From the cell containing the given text, extract its center point as (X, Y) coordinate. 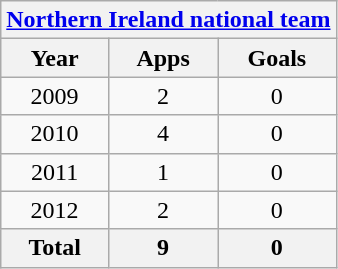
2009 (55, 96)
1 (162, 172)
Goals (277, 58)
Apps (162, 58)
4 (162, 134)
9 (162, 248)
Year (55, 58)
2010 (55, 134)
2011 (55, 172)
Total (55, 248)
2012 (55, 210)
Northern Ireland national team (168, 20)
